Output the (X, Y) coordinate of the center of the cell containing the given text.  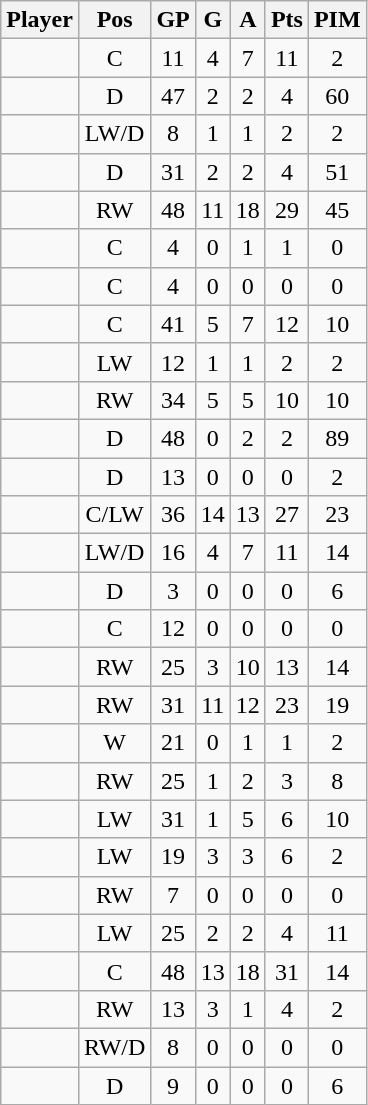
16 (173, 553)
51 (337, 172)
PIM (337, 20)
GP (173, 20)
RW/D (114, 1047)
34 (173, 400)
W (114, 743)
C/LW (114, 515)
60 (337, 96)
36 (173, 515)
Pts (286, 20)
Pos (114, 20)
Player (40, 20)
41 (173, 324)
47 (173, 96)
45 (337, 210)
A (248, 20)
9 (173, 1085)
29 (286, 210)
27 (286, 515)
89 (337, 438)
21 (173, 743)
G (212, 20)
